For the text-containing cell, return its midpoint in [X, Y] coordinate format. 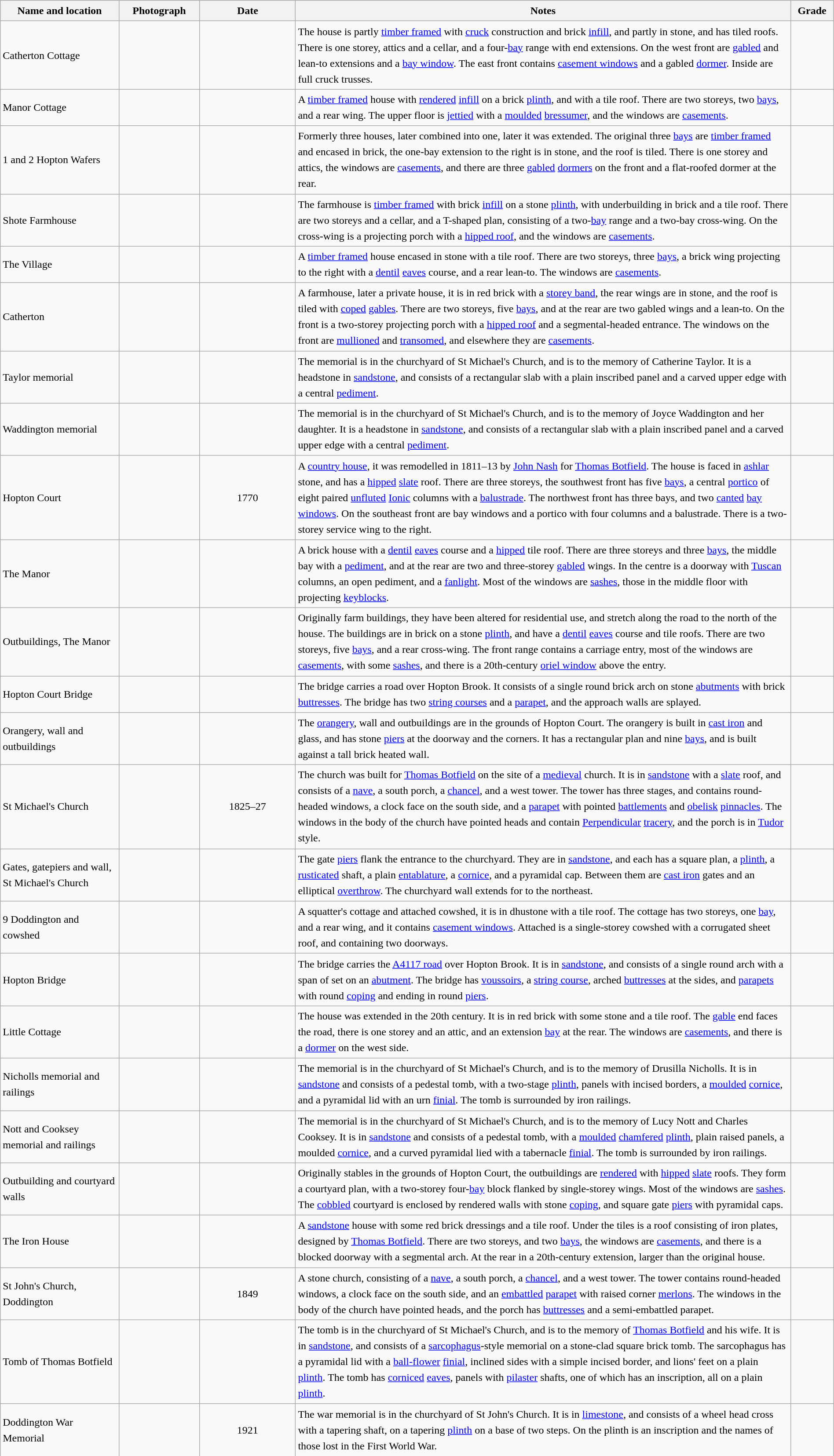
Catherton Cottage [60, 55]
Nott and Cooksey memorial and railings [60, 1137]
Grade [812, 11]
1849 [248, 1293]
Photograph [159, 11]
St Michael's Church [60, 807]
Doddington War Memorial [60, 1430]
St John's Church, Doddington [60, 1293]
Outbuilding and courtyard walls [60, 1189]
Name and location [60, 11]
Shote Farmhouse [60, 220]
1921 [248, 1430]
Orangery, wall and outbuildings [60, 739]
The Manor [60, 573]
Tomb of Thomas Botfield [60, 1362]
Outbuildings, The Manor [60, 642]
1770 [248, 498]
9 Doddington and cowshed [60, 928]
1 and 2 Hopton Wafers [60, 160]
Gates, gatepiers and wall,St Michael's Church [60, 875]
Taylor memorial [60, 377]
Hopton Bridge [60, 979]
The Iron House [60, 1241]
Little Cottage [60, 1032]
Hopton Court [60, 498]
Waddington memorial [60, 429]
Notes [543, 11]
Catherton [60, 317]
1825–27 [248, 807]
Hopton Court Bridge [60, 695]
Nicholls memorial and railings [60, 1084]
Date [248, 11]
Manor Cottage [60, 107]
The Village [60, 265]
